Extract the [X, Y] coordinate from the center of the cell holding the provided text.  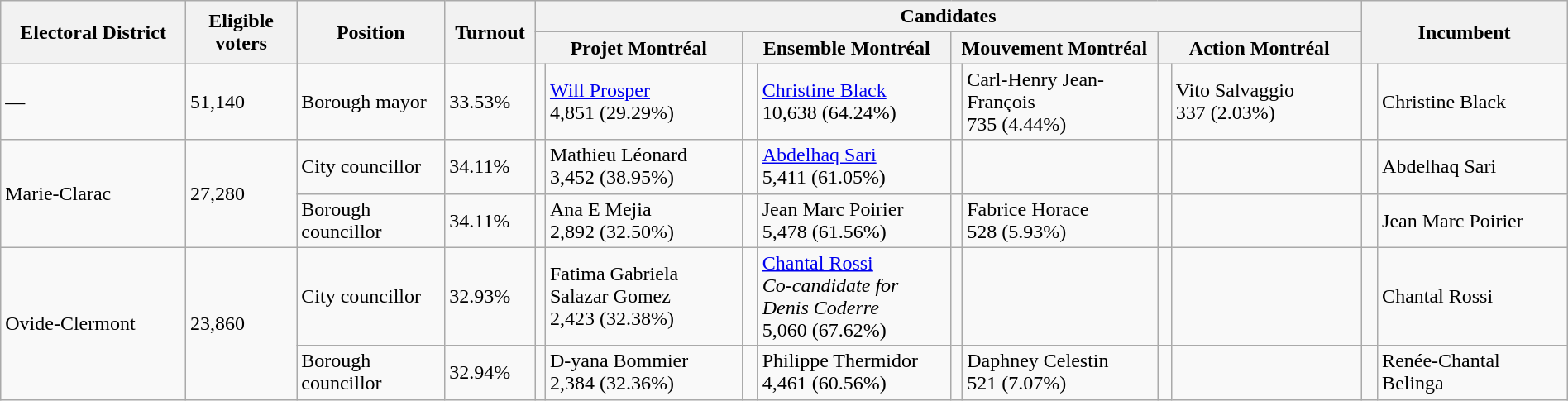
D-yana Bommier 2,384 (32.36%) [643, 372]
Christine Black [1473, 102]
Vito Salvaggio 337 (2.03%) [1266, 102]
Action Montréal [1260, 48]
Position [370, 32]
Eligible voters [241, 32]
Ovide-Clermont [93, 323]
Fabrice Horace 528 (5.93%) [1060, 220]
33.53% [490, 102]
Chantal Rossi [1473, 296]
Abdelhaq Sari [1473, 167]
Will Prosper 4,851 (29.29%) [643, 102]
Marie-Clarac [93, 193]
Jean Marc Poirier [1473, 220]
Philippe Thermidor 4,461 (60.56%) [854, 372]
Ana E Mejia 2,892 (32.50%) [643, 220]
Candidates [948, 17]
Ensemble Montréal [847, 48]
32.93% [490, 296]
Chantal RossiCo-candidate for Denis Coderre 5,060 (67.62%) [854, 296]
Mathieu Léonard 3,452 (38.95%) [643, 167]
— [93, 102]
Jean Marc Poirier 5,478 (61.56%) [854, 220]
Renée-Chantal Belinga [1473, 372]
Mouvement Montréal [1054, 48]
23,860 [241, 323]
32.94% [490, 372]
51,140 [241, 102]
Christine Black 10,638 (64.24%) [854, 102]
Incumbent [1464, 32]
Abdelhaq Sari 5,411 (61.05%) [854, 167]
Daphney Celestin 521 (7.07%) [1060, 372]
Electoral District [93, 32]
Projet Montréal [638, 48]
Borough mayor [370, 102]
27,280 [241, 193]
Carl-Henry Jean-François 735 (4.44%) [1060, 102]
Turnout [490, 32]
Fatima Gabriela Salazar Gomez 2,423 (32.38%) [643, 296]
